Output the (x, y) coordinate of the center of the cell containing the given text.  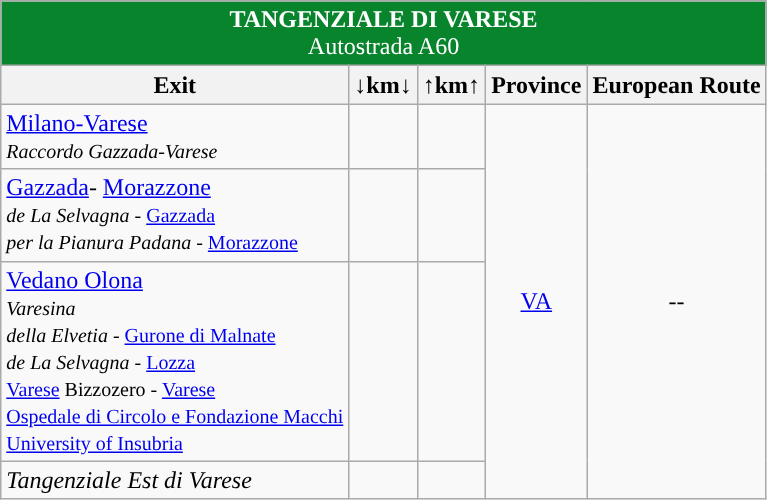
↑km↑ (451, 85)
Milano-Varese Raccordo Gazzada-Varese (175, 136)
Gazzada- Morazzone de La Selvagna - Gazzada per la Pianura Padana - Morazzone (175, 215)
European Route (676, 85)
VA (536, 302)
Exit (175, 85)
TANGENZIALE DI VARESEAutostrada A60 (384, 34)
Province (536, 85)
Tangenziale Est di Varese (175, 480)
-- (676, 302)
↓km↓ (383, 85)
